Scan for the cell matching the given text and deliver its [x, y] coordinate at center. 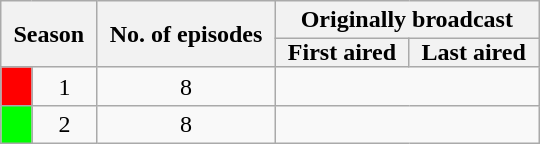
1 [64, 86]
Last aired [474, 53]
No. of episodes [186, 34]
Season [49, 34]
First aired [342, 53]
2 [64, 124]
Originally broadcast [406, 20]
